Identify which cell holds the provided text, then report its (X, Y) central coordinate. 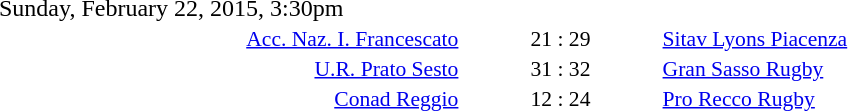
21 : 29 (560, 38)
31 : 32 (560, 68)
